Return the (X, Y) coordinate for the center point of the cell that contains the specified text.  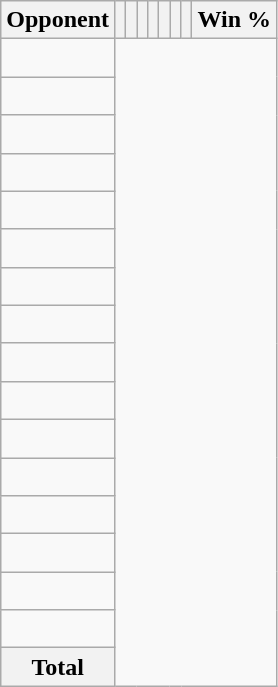
Opponent (58, 20)
Total (58, 667)
Win % (234, 20)
